Detect which cell encompasses the target text, then output its (x, y) center coordinate. 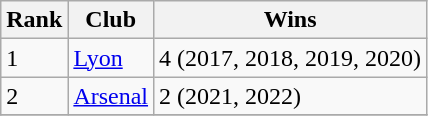
Rank (34, 20)
Lyon (111, 58)
1 (34, 58)
Club (111, 20)
4 (2017, 2018, 2019, 2020) (290, 58)
Arsenal (111, 96)
2 (34, 96)
2 (2021, 2022) (290, 96)
Wins (290, 20)
